From the cell containing the given text, extract its center point as (x, y) coordinate. 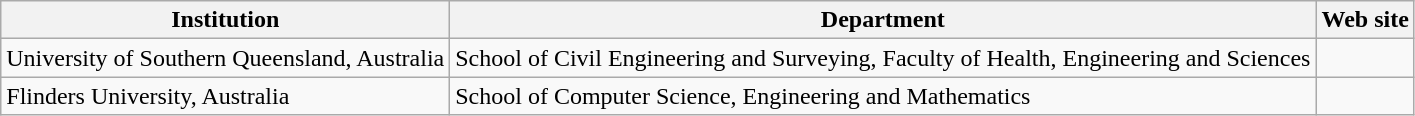
Institution (226, 20)
School of Computer Science, Engineering and Mathematics (883, 96)
University of Southern Queensland, Australia (226, 58)
Flinders University, Australia (226, 96)
Department (883, 20)
Web site (1365, 20)
School of Civil Engineering and Surveying, Faculty of Health, Engineering and Sciences (883, 58)
